Pinpoint the cell where the given text exists, returning its (X, Y) midpoint coordinate. 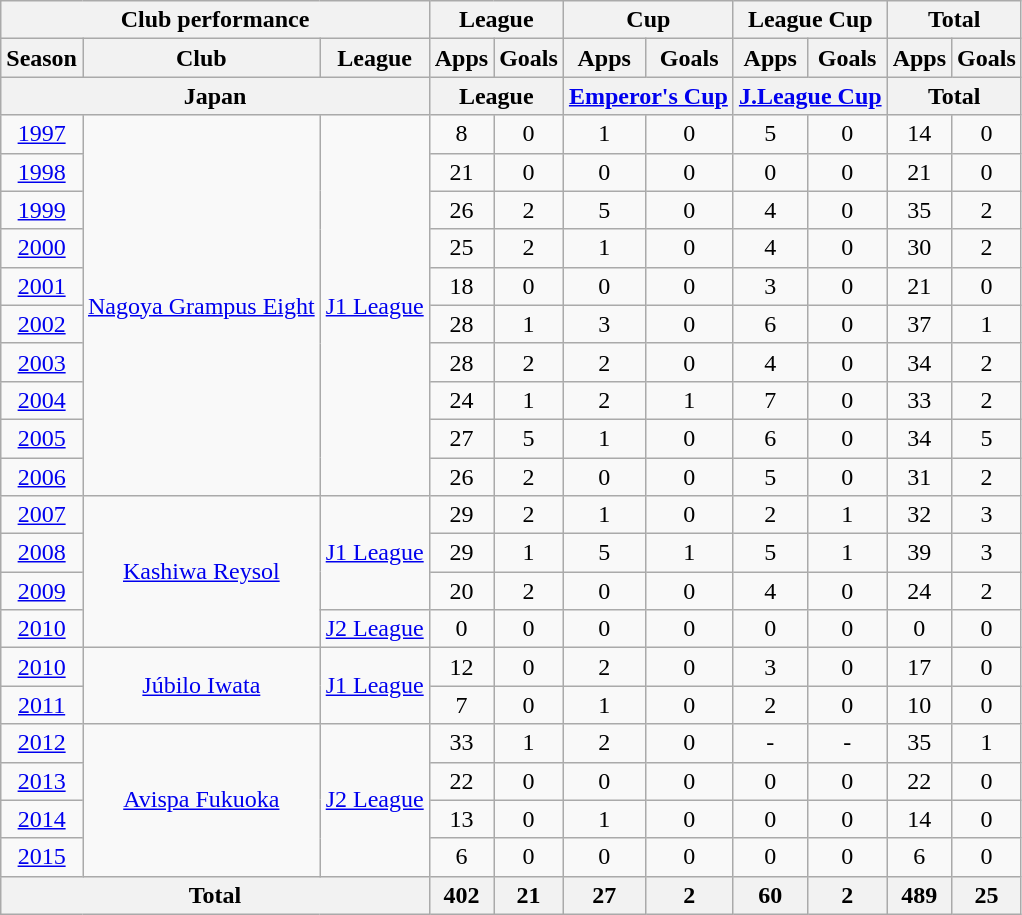
2009 (42, 591)
31 (919, 477)
10 (919, 705)
2005 (42, 438)
37 (919, 324)
13 (461, 819)
2012 (42, 743)
1998 (42, 172)
2003 (42, 362)
1997 (42, 134)
8 (461, 134)
32 (919, 515)
Nagoya Grampus Eight (201, 306)
Japan (215, 96)
20 (461, 591)
2008 (42, 553)
2007 (42, 515)
2011 (42, 705)
30 (919, 248)
League Cup (810, 20)
2014 (42, 819)
39 (919, 553)
17 (919, 667)
60 (770, 895)
Kashiwa Reysol (201, 572)
2006 (42, 477)
18 (461, 286)
Club performance (215, 20)
Avispa Fukuoka (201, 800)
Season (42, 58)
Júbilo Iwata (201, 686)
402 (461, 895)
Cup (648, 20)
12 (461, 667)
2004 (42, 400)
J.League Cup (810, 96)
2002 (42, 324)
2013 (42, 781)
1999 (42, 210)
Emperor's Cup (648, 96)
Club (201, 58)
2001 (42, 286)
2000 (42, 248)
2015 (42, 857)
489 (919, 895)
